Pinpoint the cell where the given text exists, returning its [x, y] midpoint coordinate. 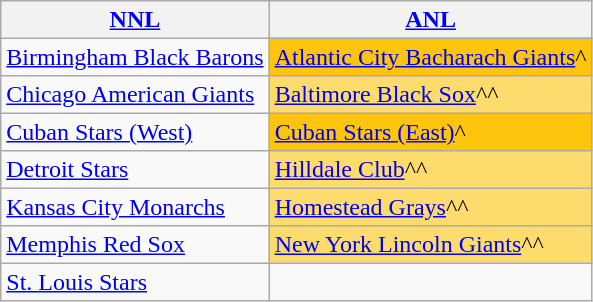
St. Louis Stars [135, 282]
Homestead Grays^^ [430, 206]
Hilldale Club^^ [430, 170]
ANL [430, 20]
Birmingham Black Barons [135, 56]
Baltimore Black Sox^^ [430, 94]
Cuban Stars (West) [135, 132]
Detroit Stars [135, 170]
Memphis Red Sox [135, 244]
Kansas City Monarchs [135, 206]
NNL [135, 20]
Atlantic City Bacharach Giants^ [430, 56]
Cuban Stars (East)^ [430, 132]
Chicago American Giants [135, 94]
New York Lincoln Giants^^ [430, 244]
